Return [X, Y] of the center of cell containing provided text 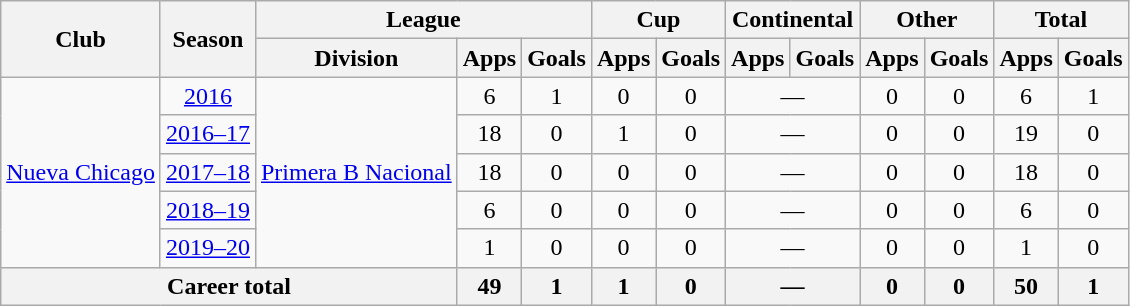
Club [81, 39]
2016–17 [208, 134]
49 [489, 286]
Cup [658, 20]
50 [1026, 286]
2019–20 [208, 248]
2016 [208, 96]
Season [208, 39]
Nueva Chicago [81, 172]
Other [927, 20]
Division [356, 58]
League [423, 20]
2017–18 [208, 172]
Continental [793, 20]
2018–19 [208, 210]
Primera B Nacional [356, 172]
Total [1061, 20]
19 [1026, 134]
Career total [229, 286]
